Detect which cell encompasses the target text, then output its [X, Y] center coordinate. 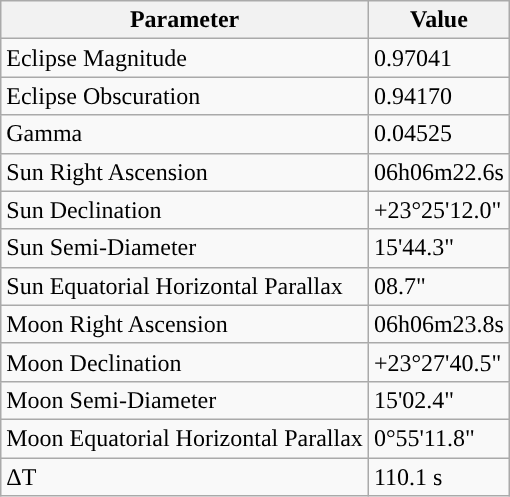
ΔT [185, 477]
0.97041 [438, 58]
Moon Right Ascension [185, 324]
110.1 s [438, 477]
Eclipse Obscuration [185, 96]
0°55'11.8" [438, 438]
0.94170 [438, 96]
Moon Equatorial Horizontal Parallax [185, 438]
15'44.3" [438, 248]
+23°27'40.5" [438, 362]
08.7" [438, 286]
0.04525 [438, 134]
+23°25'12.0" [438, 210]
Parameter [185, 20]
Sun Declination [185, 210]
Sun Semi-Diameter [185, 248]
06h06m22.6s [438, 172]
Sun Equatorial Horizontal Parallax [185, 286]
Moon Semi-Diameter [185, 400]
Gamma [185, 134]
Sun Right Ascension [185, 172]
Moon Declination [185, 362]
Value [438, 20]
Eclipse Magnitude [185, 58]
06h06m23.8s [438, 324]
15'02.4" [438, 400]
